Scan for the cell matching the given text and deliver its (x, y) coordinate at center. 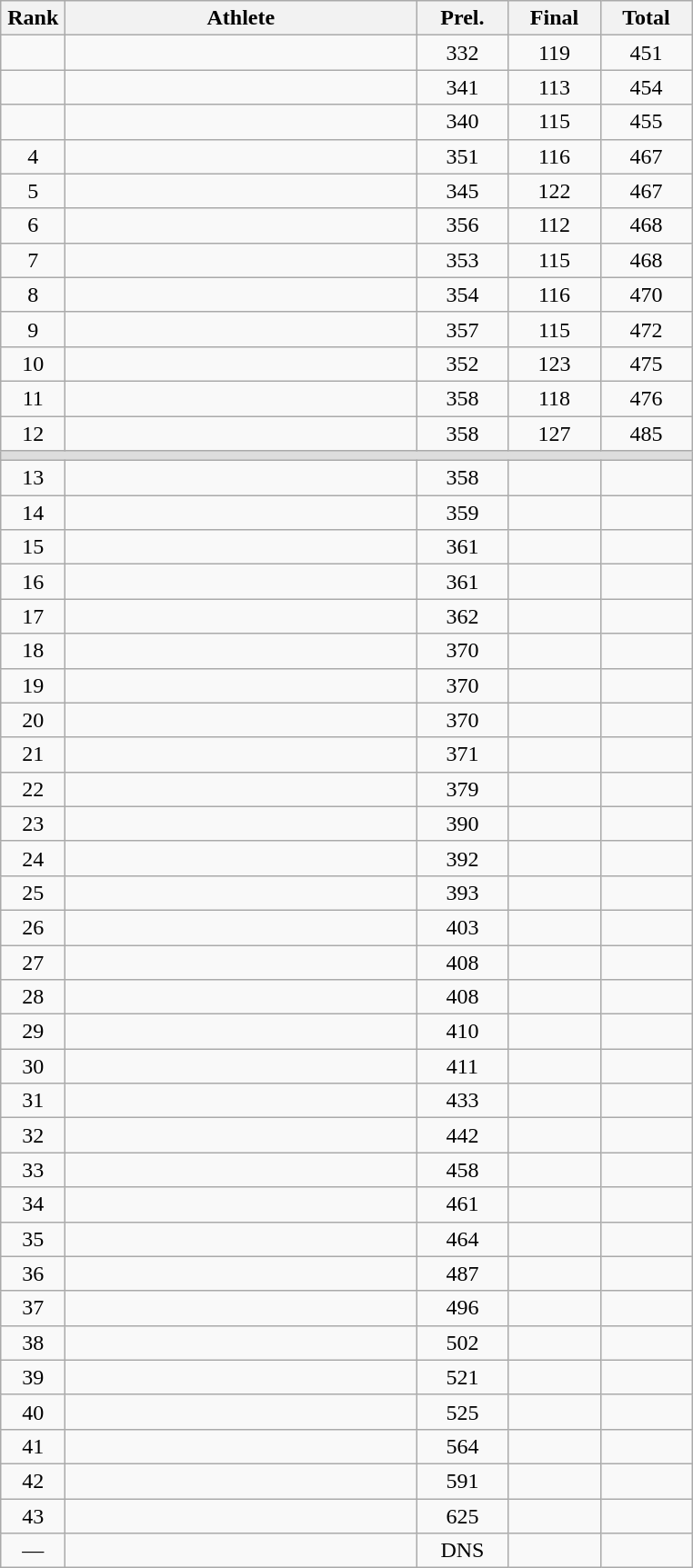
Prel. (462, 18)
16 (33, 582)
118 (555, 398)
502 (462, 1343)
18 (33, 651)
472 (646, 329)
33 (33, 1170)
403 (462, 927)
353 (462, 260)
36 (33, 1273)
29 (33, 1032)
411 (462, 1066)
392 (462, 858)
455 (646, 122)
461 (462, 1204)
14 (33, 513)
DNS (462, 1551)
354 (462, 295)
345 (462, 191)
25 (33, 893)
371 (462, 754)
476 (646, 398)
112 (555, 225)
451 (646, 53)
5 (33, 191)
359 (462, 513)
Final (555, 18)
22 (33, 789)
6 (33, 225)
24 (33, 858)
15 (33, 547)
21 (33, 754)
362 (462, 616)
496 (462, 1308)
Rank (33, 18)
351 (462, 156)
— (33, 1551)
127 (555, 434)
34 (33, 1204)
113 (555, 87)
32 (33, 1135)
23 (33, 824)
8 (33, 295)
390 (462, 824)
485 (646, 434)
454 (646, 87)
356 (462, 225)
30 (33, 1066)
410 (462, 1032)
458 (462, 1170)
340 (462, 122)
393 (462, 893)
470 (646, 295)
Total (646, 18)
10 (33, 364)
27 (33, 963)
38 (33, 1343)
357 (462, 329)
475 (646, 364)
122 (555, 191)
352 (462, 364)
39 (33, 1377)
625 (462, 1515)
13 (33, 478)
591 (462, 1481)
35 (33, 1239)
521 (462, 1377)
7 (33, 260)
464 (462, 1239)
19 (33, 685)
12 (33, 434)
442 (462, 1135)
31 (33, 1101)
119 (555, 53)
42 (33, 1481)
525 (462, 1412)
40 (33, 1412)
564 (462, 1446)
28 (33, 997)
41 (33, 1446)
11 (33, 398)
26 (33, 927)
17 (33, 616)
Athlete (241, 18)
20 (33, 720)
43 (33, 1515)
37 (33, 1308)
332 (462, 53)
4 (33, 156)
433 (462, 1101)
9 (33, 329)
379 (462, 789)
123 (555, 364)
487 (462, 1273)
341 (462, 87)
